Pinpoint the cell where the given text exists, returning its [x, y] midpoint coordinate. 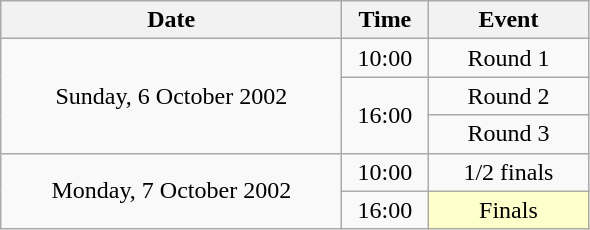
Event [508, 20]
Monday, 7 October 2002 [172, 191]
Round 2 [508, 96]
Round 3 [508, 134]
1/2 finals [508, 172]
Sunday, 6 October 2002 [172, 96]
Finals [508, 210]
Round 1 [508, 58]
Time [385, 20]
Date [172, 20]
